For the text-containing cell, return its midpoint in [X, Y] coordinate format. 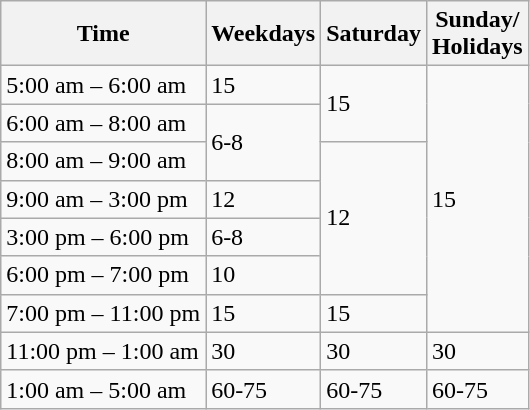
5:00 am – 6:00 am [104, 85]
10 [264, 275]
7:00 pm – 11:00 pm [104, 313]
11:00 pm – 1:00 am [104, 351]
Sunday/Holidays [477, 34]
9:00 am – 3:00 pm [104, 199]
6:00 am – 8:00 am [104, 123]
6:00 pm – 7:00 pm [104, 275]
Weekdays [264, 34]
1:00 am – 5:00 am [104, 389]
8:00 am – 9:00 am [104, 161]
Saturday [374, 34]
Time [104, 34]
3:00 pm – 6:00 pm [104, 237]
